Locate the cell with the specified text and output its [X, Y] center coordinate. 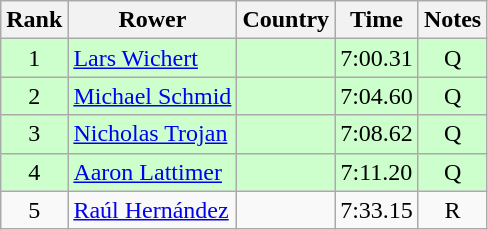
4 [34, 172]
Country [286, 20]
7:08.62 [377, 134]
Aaron Lattimer [152, 172]
Lars Wichert [152, 58]
2 [34, 96]
7:04.60 [377, 96]
1 [34, 58]
Michael Schmid [152, 96]
Time [377, 20]
Notes [452, 20]
7:00.31 [377, 58]
5 [34, 210]
7:33.15 [377, 210]
7:11.20 [377, 172]
R [452, 210]
Rank [34, 20]
Rower [152, 20]
3 [34, 134]
Nicholas Trojan [152, 134]
Raúl Hernández [152, 210]
